Detect which cell encompasses the target text, then output its (X, Y) center coordinate. 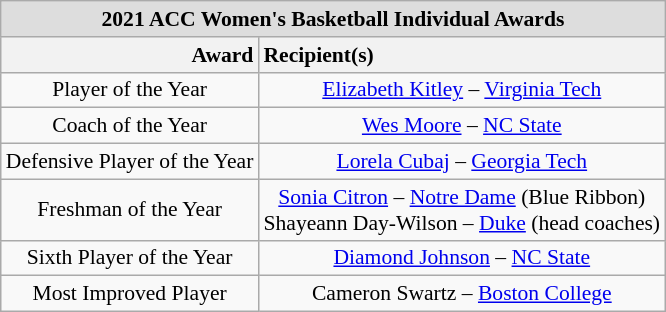
Award (130, 55)
Most Improved Player (130, 294)
Freshman of the Year (130, 210)
Player of the Year (130, 90)
Sixth Player of the Year (130, 258)
Defensive Player of the Year (130, 162)
Elizabeth Kitley – Virginia Tech (462, 90)
Coach of the Year (130, 126)
Wes Moore – NC State (462, 126)
Cameron Swartz – Boston College (462, 294)
Diamond Johnson – NC State (462, 258)
2021 ACC Women's Basketball Individual Awards (333, 19)
Lorela Cubaj – Georgia Tech (462, 162)
Recipient(s) (462, 55)
Sonia Citron – Notre Dame (Blue Ribbon)Shayeann Day-Wilson – Duke (head coaches) (462, 210)
